Scan for the cell matching the given text and deliver its (x, y) coordinate at center. 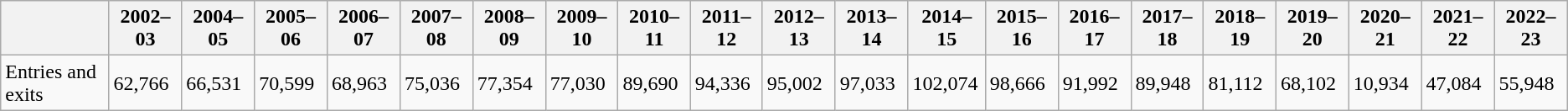
10,934 (1385, 82)
2004–05 (218, 29)
77,354 (509, 82)
2005–06 (291, 29)
2008–09 (509, 29)
2018–19 (1240, 29)
2014–15 (946, 29)
77,030 (581, 82)
55,948 (1531, 82)
91,992 (1094, 82)
68,102 (1312, 82)
2016–17 (1094, 29)
Entries and exits (55, 82)
2009–10 (581, 29)
2002–03 (146, 29)
68,963 (364, 82)
66,531 (218, 82)
2013–14 (871, 29)
2022–23 (1531, 29)
62,766 (146, 82)
2010–11 (654, 29)
2006–07 (364, 29)
47,084 (1457, 82)
2019–20 (1312, 29)
2015–16 (1022, 29)
81,112 (1240, 82)
94,336 (726, 82)
2007–08 (436, 29)
70,599 (291, 82)
2020–21 (1385, 29)
95,002 (799, 82)
2012–13 (799, 29)
2021–22 (1457, 29)
102,074 (946, 82)
2011–12 (726, 29)
98,666 (1022, 82)
97,033 (871, 82)
75,036 (436, 82)
2017–18 (1168, 29)
89,948 (1168, 82)
89,690 (654, 82)
